Scan for the cell matching the given text and deliver its [x, y] coordinate at center. 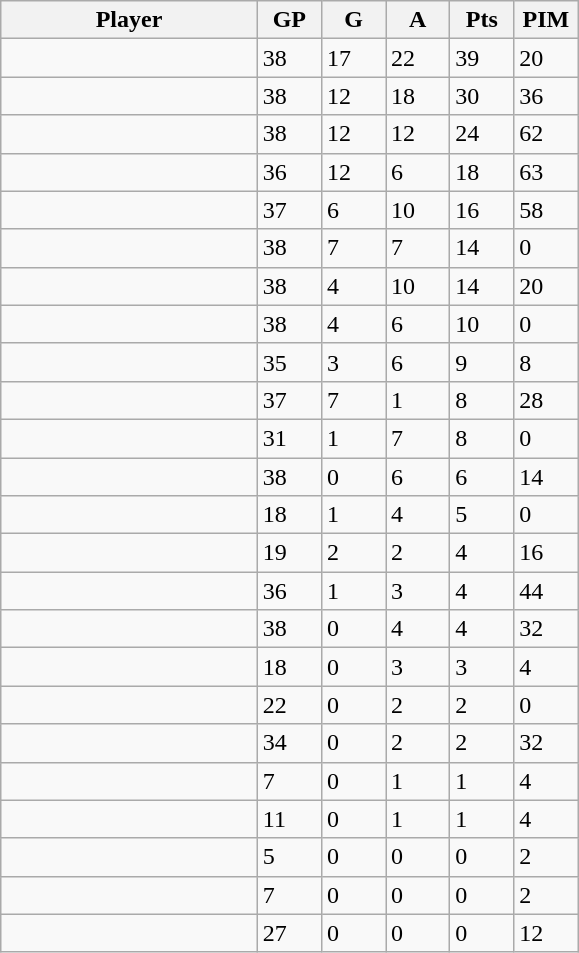
31 [289, 438]
39 [482, 58]
27 [289, 933]
PIM [546, 20]
Player [130, 20]
11 [289, 819]
9 [482, 362]
62 [546, 134]
19 [289, 553]
44 [546, 591]
GP [289, 20]
Pts [482, 20]
30 [482, 96]
17 [353, 58]
63 [546, 172]
A [418, 20]
58 [546, 210]
24 [482, 134]
28 [546, 400]
34 [289, 743]
G [353, 20]
35 [289, 362]
